Detect which cell encompasses the target text, then output its [X, Y] center coordinate. 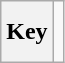
Key [27, 32]
